Locate the cell with the specified text and output its (X, Y) center coordinate. 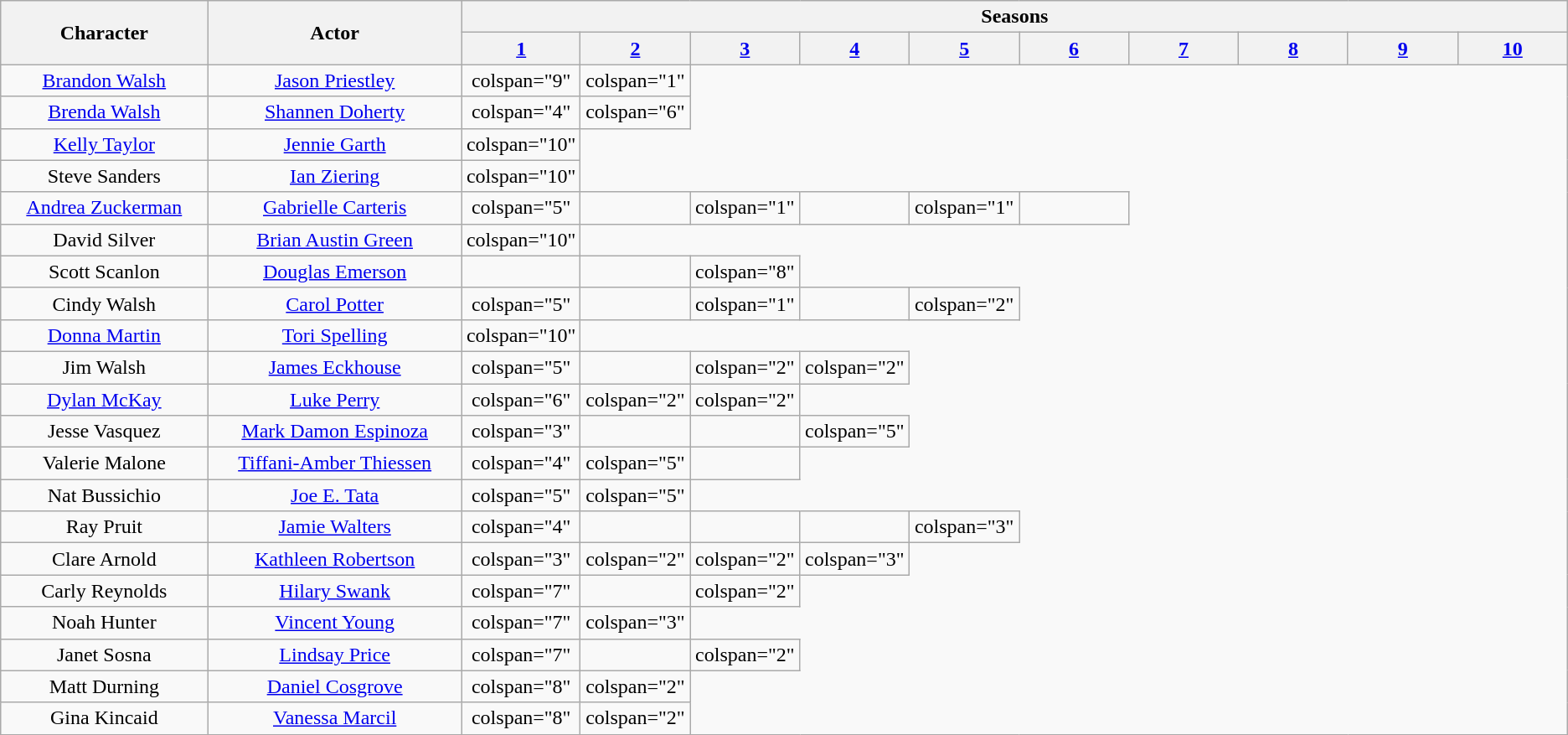
Clare Arnold (104, 559)
Character (104, 33)
4 (854, 49)
Valerie Malone (104, 463)
Gabrielle Carteris (335, 208)
Cindy Walsh (104, 303)
David Silver (104, 240)
Jennie Garth (335, 144)
Actor (335, 33)
Douglas Emerson (335, 272)
Kathleen Robertson (335, 559)
Donna Martin (104, 335)
9 (1402, 49)
Brian Austin Green (335, 240)
Jesse Vasquez (104, 432)
Janet Sosna (104, 655)
Seasons (1014, 17)
Carly Reynolds (104, 591)
Andrea Zuckerman (104, 208)
3 (745, 49)
Steve Sanders (104, 176)
Vanessa Marcil (335, 718)
Brandon Walsh (104, 80)
Carol Potter (335, 303)
Matt Durning (104, 686)
8 (1293, 49)
Ian Ziering (335, 176)
James Eckhouse (335, 367)
Lindsay Price (335, 655)
Scott Scanlon (104, 272)
Jim Walsh (104, 367)
Daniel Cosgrove (335, 686)
Jamie Walters (335, 527)
Ray Pruit (104, 527)
2 (635, 49)
Noah Hunter (104, 623)
10 (1513, 49)
Tori Spelling (335, 335)
Hilary Swank (335, 591)
Luke Perry (335, 400)
1 (521, 49)
Mark Damon Espinoza (335, 432)
Joe E. Tata (335, 495)
7 (1184, 49)
Brenda Walsh (104, 112)
Kelly Taylor (104, 144)
Tiffani-Amber Thiessen (335, 463)
colspan="9" (521, 80)
5 (965, 49)
Dylan McKay (104, 400)
Shannen Doherty (335, 112)
Vincent Young (335, 623)
Nat Bussichio (104, 495)
6 (1074, 49)
Jason Priestley (335, 80)
Gina Kincaid (104, 718)
